Pinpoint the cell where the given text exists, returning its [x, y] midpoint coordinate. 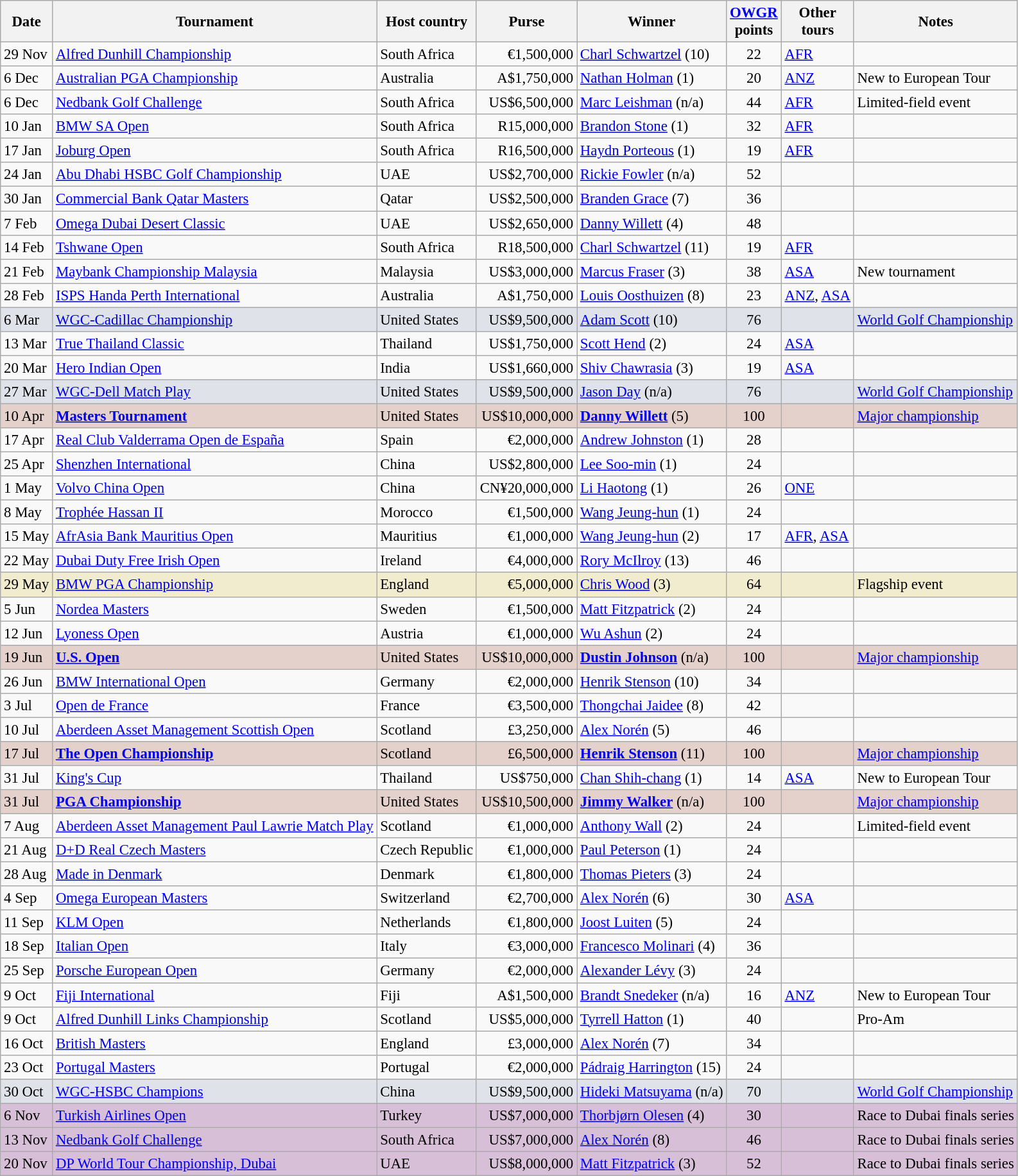
Henrik Stenson (10) [652, 681]
Alex Norén (6) [652, 898]
£3,250,000 [526, 729]
7 Feb [27, 223]
Brandon Stone (1) [652, 126]
Jimmy Walker (n/a) [652, 802]
Winner [652, 22]
Made in Denmark [214, 874]
Alfred Dunhill Links Championship [214, 1019]
Jason Day (n/a) [652, 392]
17 Apr [27, 440]
Francesco Molinari (4) [652, 946]
The Open Championship [214, 754]
Paul Peterson (1) [652, 850]
Andrew Johnston (1) [652, 440]
WGC-Cadillac Championship [214, 320]
BMW International Open [214, 681]
Omega Dubai Desert Classic [214, 223]
Portugal Masters [214, 1067]
Commercial Bank Qatar Masters [214, 199]
France [426, 706]
Purse [526, 22]
1 May [27, 488]
Rory McIlroy (13) [652, 561]
Rickie Fowler (n/a) [652, 175]
30 Jan [27, 199]
Alexander Lévy (3) [652, 971]
R18,500,000 [526, 247]
€4,000,000 [526, 561]
17 Jan [27, 151]
Wang Jeung-hun (2) [652, 536]
10 Apr [27, 416]
Nordea Masters [214, 609]
Alex Norén (7) [652, 1043]
40 [754, 1019]
£6,500,000 [526, 754]
Czech Republic [426, 850]
Ireland [426, 561]
Italy [426, 946]
6 Nov [27, 1116]
US$2,650,000 [526, 223]
27 Mar [27, 392]
AfrAsia Bank Mauritius Open [214, 536]
Thongchai Jaidee (8) [652, 706]
23 [754, 295]
Alex Norén (5) [652, 729]
D+D Real Czech Masters [214, 850]
ANZ, ASA [818, 295]
Marc Leishman (n/a) [652, 103]
PGA Championship [214, 802]
Notes [936, 22]
Omega European Masters [214, 898]
Wu Ashun (2) [652, 633]
Branden Grace (7) [652, 199]
17 Jul [27, 754]
Open de France [214, 706]
AFR, ASA [818, 536]
Matt Fitzpatrick (2) [652, 609]
48 [754, 223]
Pádraig Harrington (15) [652, 1067]
70 [754, 1091]
14 [754, 778]
Qatar [426, 199]
€5,000,000 [526, 585]
Charl Schwartzel (10) [652, 55]
64 [754, 585]
3 Jul [27, 706]
US$3,000,000 [526, 271]
£3,000,000 [526, 1043]
26 [754, 488]
British Masters [214, 1043]
30 Oct [27, 1091]
ONE [818, 488]
8 May [27, 513]
28 Feb [27, 295]
Masters Tournament [214, 416]
Chris Wood (3) [652, 585]
US$5,000,000 [526, 1019]
Shenzhen International [214, 464]
Marcus Fraser (3) [652, 271]
Trophée Hassan II [214, 513]
18 Sep [27, 946]
11 Sep [27, 923]
20 Mar [27, 368]
32 [754, 126]
ISPS Handa Perth International [214, 295]
13 Mar [27, 344]
WGC-Dell Match Play [214, 392]
28 [754, 440]
Joost Luiten (5) [652, 923]
DP World Tour Championship, Dubai [214, 1164]
Matt Fitzpatrick (3) [652, 1164]
22 May [27, 561]
Tyrrell Hatton (1) [652, 1019]
Thomas Pieters (3) [652, 874]
Brandt Snedeker (n/a) [652, 995]
Turkey [426, 1116]
4 Sep [27, 898]
Danny Willett (5) [652, 416]
Othertours [818, 22]
Pro-Am [936, 1019]
Lee Soo-min (1) [652, 464]
Danny Willett (4) [652, 223]
KLM Open [214, 923]
Dustin Johnson (n/a) [652, 657]
Lyoness Open [214, 633]
Tshwane Open [214, 247]
Hideki Matsuyama (n/a) [652, 1091]
5 Jun [27, 609]
Spain [426, 440]
A$1,500,000 [526, 995]
23 Oct [27, 1067]
Nathan Holman (1) [652, 78]
Netherlands [426, 923]
US$1,660,000 [526, 368]
15 May [27, 536]
Host country [426, 22]
Joburg Open [214, 151]
Chan Shih-chang (1) [652, 778]
True Thailand Classic [214, 344]
20 Nov [27, 1164]
Maybank Championship Malaysia [214, 271]
New tournament [936, 271]
12 Jun [27, 633]
India [426, 368]
OWGRpoints [754, 22]
13 Nov [27, 1139]
Fiji International [214, 995]
Switzerland [426, 898]
29 May [27, 585]
Wang Jeung-hun (1) [652, 513]
King's Cup [214, 778]
14 Feb [27, 247]
U.S. Open [214, 657]
US$2,800,000 [526, 464]
10 Jan [27, 126]
US$8,000,000 [526, 1164]
Australian PGA Championship [214, 78]
Anthony Wall (2) [652, 826]
17 [754, 536]
Denmark [426, 874]
16 Oct [27, 1043]
Aberdeen Asset Management Scottish Open [214, 729]
Flagship event [936, 585]
US$750,000 [526, 778]
Haydn Porteous (1) [652, 151]
19 Jun [27, 657]
BMW SA Open [214, 126]
Louis Oosthuizen (8) [652, 295]
Date [27, 22]
Henrik Stenson (11) [652, 754]
Fiji [426, 995]
Abu Dhabi HSBC Golf Championship [214, 175]
Charl Schwartzel (11) [652, 247]
Italian Open [214, 946]
BMW PGA Championship [214, 585]
Scott Hend (2) [652, 344]
€2,700,000 [526, 898]
US$10,500,000 [526, 802]
€3,000,000 [526, 946]
7 Aug [27, 826]
20 [754, 78]
R15,000,000 [526, 126]
Real Club Valderrama Open de España [214, 440]
Dubai Duty Free Irish Open [214, 561]
Li Haotong (1) [652, 488]
Alex Norén (8) [652, 1139]
CN¥20,000,000 [526, 488]
42 [754, 706]
US$6,500,000 [526, 103]
29 Nov [27, 55]
21 Feb [27, 271]
Volvo China Open [214, 488]
US$2,500,000 [526, 199]
WGC-HSBC Champions [214, 1091]
Mauritius [426, 536]
44 [754, 103]
28 Aug [27, 874]
6 Mar [27, 320]
Thorbjørn Olesen (4) [652, 1116]
Aberdeen Asset Management Paul Lawrie Match Play [214, 826]
Austria [426, 633]
Alfred Dunhill Championship [214, 55]
€3,500,000 [526, 706]
22 [754, 55]
Tournament [214, 22]
Turkish Airlines Open [214, 1116]
10 Jul [27, 729]
Hero Indian Open [214, 368]
25 Sep [27, 971]
R16,500,000 [526, 151]
Morocco [426, 513]
Porsche European Open [214, 971]
21 Aug [27, 850]
24 Jan [27, 175]
25 Apr [27, 464]
Shiv Chawrasia (3) [652, 368]
16 [754, 995]
Adam Scott (10) [652, 320]
US$2,700,000 [526, 175]
26 Jun [27, 681]
Portugal [426, 1067]
Sweden [426, 609]
Malaysia [426, 271]
38 [754, 271]
US$1,750,000 [526, 344]
